Return [X, Y] of the center of cell containing provided text 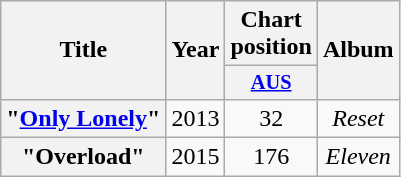
Title [84, 50]
176 [271, 157]
"Only Lonely" [84, 118]
AUS [271, 83]
Eleven [358, 157]
2015 [196, 157]
Album [358, 50]
"Overload" [84, 157]
Chart position [271, 34]
2013 [196, 118]
Year [196, 50]
Reset [358, 118]
32 [271, 118]
